Provide the (X, Y) coordinate of the cell's center where the given text is located.  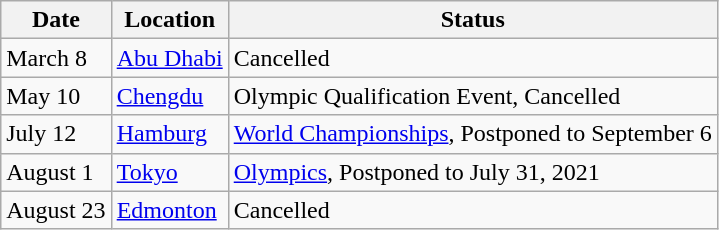
World Championships, Postponed to September 6 (472, 134)
Date (56, 20)
Chengdu (170, 96)
Location (170, 20)
Status (472, 20)
Olympics, Postponed to July 31, 2021 (472, 172)
August 1 (56, 172)
Olympic Qualification Event, Cancelled (472, 96)
Edmonton (170, 210)
Tokyo (170, 172)
Hamburg (170, 134)
May 10 (56, 96)
August 23 (56, 210)
July 12 (56, 134)
March 8 (56, 58)
Abu Dhabi (170, 58)
